Search for the cell housing the specified text and yield its (x, y) center coordinate. 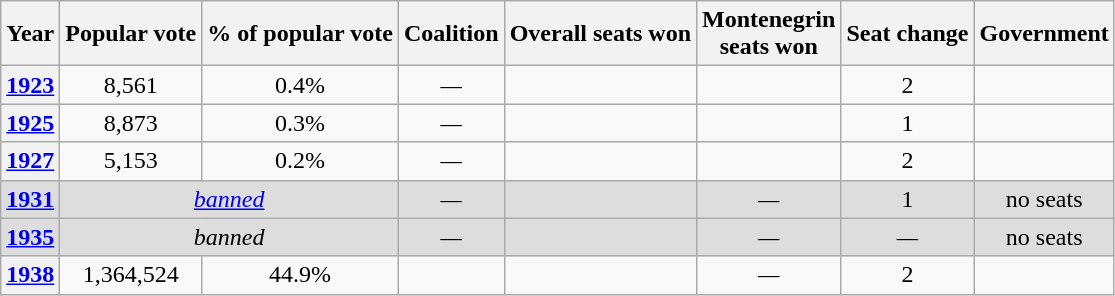
1925 (30, 123)
Government (1044, 34)
8,873 (131, 123)
8,561 (131, 85)
Overall seats won (600, 34)
1923 (30, 85)
Year (30, 34)
0.4% (300, 85)
1935 (30, 237)
Coalition (451, 34)
% of popular vote (300, 34)
1927 (30, 161)
1,364,524 (131, 275)
Popular vote (131, 34)
1938 (30, 275)
5,153 (131, 161)
Seat change (908, 34)
0.2% (300, 161)
Montenegrin seats won (769, 34)
0.3% (300, 123)
44.9% (300, 275)
1931 (30, 199)
